Determine the (X, Y) coordinate at the center of the cell enclosing the given text.  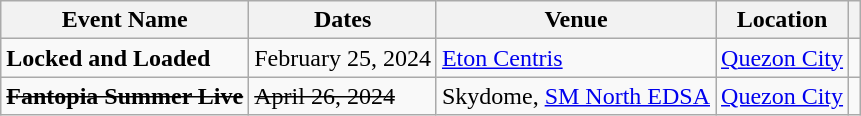
Event Name (125, 20)
Eton Centris (576, 58)
Venue (576, 20)
Skydome, SM North EDSA (576, 96)
Dates (343, 20)
Locked and Loaded (125, 58)
Location (782, 20)
February 25, 2024 (343, 58)
Fantopia Summer Live (125, 96)
April 26, 2024 (343, 96)
